Extract the (x, y) coordinate from the center of the cell holding the provided text.  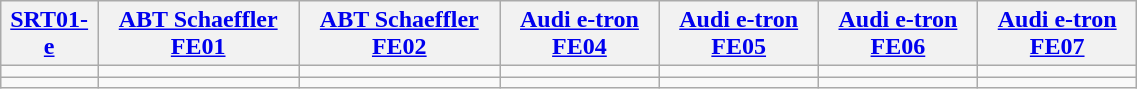
ABT Schaeffler FE02 (400, 34)
Audi e-tron FE07 (1058, 34)
Audi e-tron FE04 (580, 34)
Audi e-tron FE06 (898, 34)
Audi e-tron FE05 (738, 34)
ABT Schaeffler FE01 (198, 34)
SRT01-e (50, 34)
